For the text-containing cell, return its midpoint in (X, Y) coordinate format. 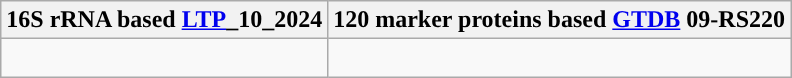
120 marker proteins based GTDB 09-RS220 (560, 20)
16S rRNA based LTP_10_2024 (164, 20)
